Output the [x, y] coordinate of the center of the cell containing the given text.  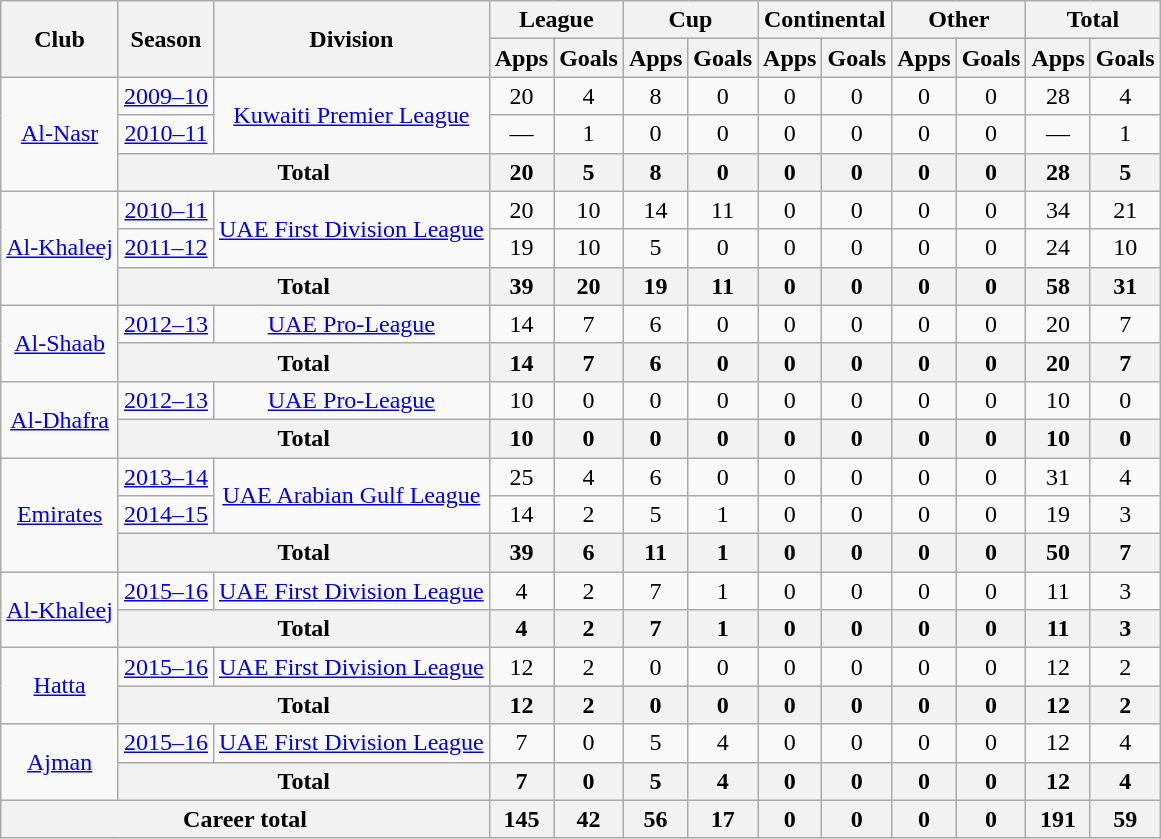
Season [166, 39]
24 [1058, 248]
34 [1058, 210]
59 [1125, 819]
Al-Nasr [60, 134]
191 [1058, 819]
21 [1125, 210]
50 [1058, 553]
UAE Arabian Gulf League [351, 496]
145 [521, 819]
Club [60, 39]
25 [521, 477]
Hatta [60, 686]
17 [723, 819]
2014–15 [166, 515]
Division [351, 39]
Emirates [60, 515]
Career total [245, 819]
Ajman [60, 762]
2009–10 [166, 96]
42 [589, 819]
Al-Shaab [60, 343]
Cup [690, 20]
Continental [825, 20]
Al-Dhafra [60, 419]
Kuwaiti Premier League [351, 115]
2011–12 [166, 248]
2013–14 [166, 477]
58 [1058, 286]
League [556, 20]
Other [959, 20]
56 [655, 819]
